Output the [X, Y] coordinate of the center of the cell containing the given text.  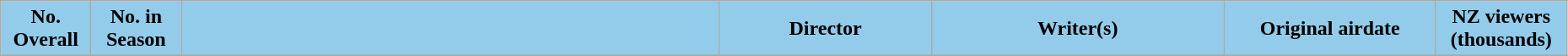
No. in Season [137, 29]
Original airdate [1329, 29]
Director [825, 29]
NZ viewers (thousands) [1501, 29]
Writer(s) [1078, 29]
No. Overall [46, 29]
